Locate the cell with the specified text and output its (X, Y) center coordinate. 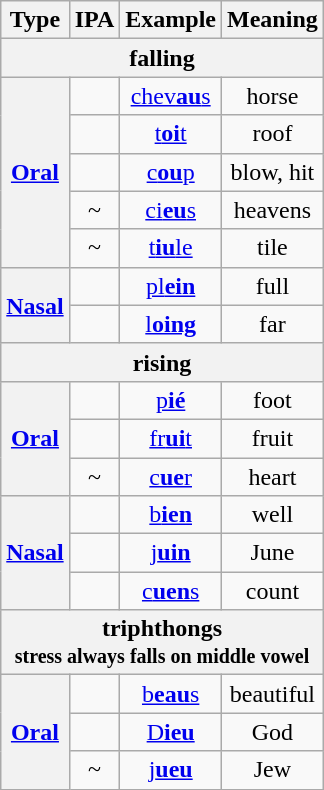
cuens (171, 591)
tiule (171, 248)
well (273, 515)
full (273, 286)
plein (171, 286)
roof (273, 134)
heart (273, 477)
far (273, 324)
juin (171, 553)
heavens (273, 210)
coup (171, 172)
cuer (171, 477)
IPA (94, 20)
blow, hit (273, 172)
count (273, 591)
chevaus (171, 96)
pié (171, 400)
foot (273, 400)
June (273, 553)
triphthongsstress always falls on middle vowel (162, 642)
horse (273, 96)
Meaning (273, 20)
beaus (171, 694)
Jew (273, 770)
bien (171, 515)
toit (171, 134)
Type (35, 20)
rising (162, 362)
loing (171, 324)
cieus (171, 210)
falling (162, 58)
jueu (171, 770)
God (273, 732)
Example (171, 20)
Dieu (171, 732)
tile (273, 248)
beautiful (273, 694)
